Capture the cell that displays the provided text and extract its [x, y] central coordinate. 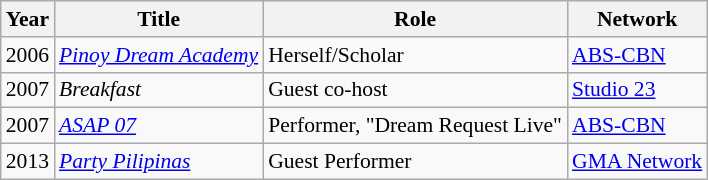
Role [415, 19]
Herself/Scholar [415, 55]
2013 [28, 162]
Studio 23 [637, 90]
Guest Performer [415, 162]
Performer, "Dream Request Live" [415, 126]
Pinoy Dream Academy [158, 55]
ASAP 07 [158, 126]
Breakfast [158, 90]
GMA Network [637, 162]
Network [637, 19]
2006 [28, 55]
Title [158, 19]
Party Pilipinas [158, 162]
Guest co-host [415, 90]
Year [28, 19]
